Identify which cell holds the provided text, then report its (x, y) central coordinate. 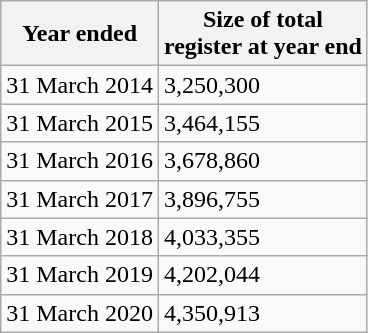
31 March 2017 (80, 199)
31 March 2015 (80, 123)
31 March 2014 (80, 85)
31 March 2020 (80, 313)
3,250,300 (262, 85)
4,350,913 (262, 313)
3,464,155 (262, 123)
3,896,755 (262, 199)
Size of totalregister at year end (262, 34)
4,202,044 (262, 275)
3,678,860 (262, 161)
Year ended (80, 34)
4,033,355 (262, 237)
31 March 2018 (80, 237)
31 March 2016 (80, 161)
31 March 2019 (80, 275)
